Extract the (x, y) coordinate from the center of the cell holding the provided text.  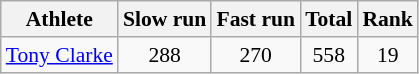
19 (388, 55)
288 (165, 55)
Total (328, 19)
Rank (388, 19)
270 (256, 55)
Tony Clarke (60, 55)
Athlete (60, 19)
Slow run (165, 19)
Fast run (256, 19)
558 (328, 55)
